Return [X, Y] of the center of cell containing provided text 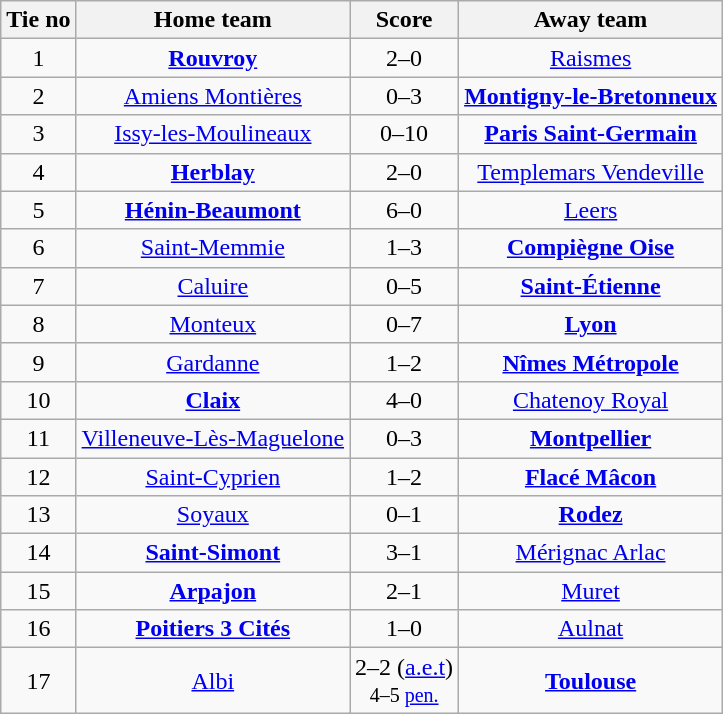
2–2 (a.e.t) 4–5 pen. [404, 680]
15 [38, 591]
Saint-Cyprien [213, 477]
Compiègne Oise [591, 248]
Saint-Étienne [591, 286]
Herblay [213, 172]
Home team [213, 20]
0–10 [404, 134]
Chatenoy Royal [591, 400]
4 [38, 172]
2–1 [404, 591]
12 [38, 477]
2 [38, 96]
Claix [213, 400]
Lyon [591, 324]
Tie no [38, 20]
Rodez [591, 515]
9 [38, 362]
Aulnat [591, 629]
Leers [591, 210]
0–1 [404, 515]
Hénin-Beaumont [213, 210]
Gardanne [213, 362]
8 [38, 324]
13 [38, 515]
Away team [591, 20]
Montpellier [591, 438]
1–3 [404, 248]
10 [38, 400]
Caluire [213, 286]
Villeneuve-Lès-Maguelone [213, 438]
Toulouse [591, 680]
Issy-les-Moulineaux [213, 134]
17 [38, 680]
6 [38, 248]
Paris Saint-Germain [591, 134]
16 [38, 629]
Poitiers 3 Cités [213, 629]
Raismes [591, 58]
Arpajon [213, 591]
6–0 [404, 210]
Monteux [213, 324]
Rouvroy [213, 58]
Mérignac Arlac [591, 553]
3 [38, 134]
Amiens Montières [213, 96]
Flacé Mâcon [591, 477]
Muret [591, 591]
5 [38, 210]
Score [404, 20]
4–0 [404, 400]
3–1 [404, 553]
Saint-Memmie [213, 248]
Nîmes Métropole [591, 362]
1–0 [404, 629]
1 [38, 58]
Montigny-le-Bretonneux [591, 96]
Albi [213, 680]
0–7 [404, 324]
Templemars Vendeville [591, 172]
14 [38, 553]
Saint-Simont [213, 553]
Soyaux [213, 515]
0–5 [404, 286]
7 [38, 286]
11 [38, 438]
